Search for the cell housing the specified text and yield its (X, Y) center coordinate. 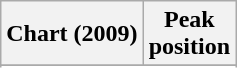
Peak position (189, 34)
Chart (2009) (72, 34)
